Find where the given text appears and provide that cell's center as (x, y) coordinate. 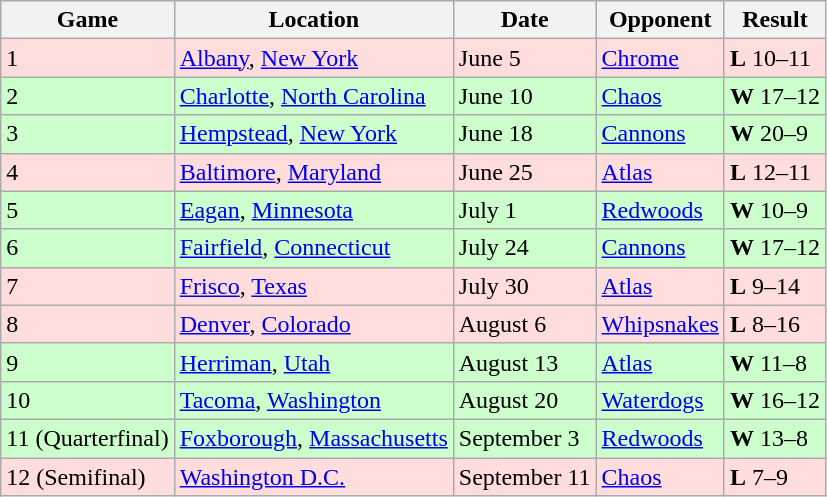
Whipsnakes (660, 324)
August 13 (524, 362)
Date (524, 20)
12 (Semifinal) (88, 477)
Charlotte, North Carolina (314, 96)
11 (Quarterfinal) (88, 438)
4 (88, 172)
Eagan, Minnesota (314, 210)
10 (88, 400)
L 10–11 (774, 58)
July 30 (524, 286)
3 (88, 134)
8 (88, 324)
Game (88, 20)
August 6 (524, 324)
July 24 (524, 248)
August 20 (524, 400)
L 9–14 (774, 286)
9 (88, 362)
Washington D.C. (314, 477)
L 8–16 (774, 324)
Waterdogs (660, 400)
5 (88, 210)
July 1 (524, 210)
L 12–11 (774, 172)
Fairfield, Connecticut (314, 248)
2 (88, 96)
September 11 (524, 477)
Chrome (660, 58)
June 18 (524, 134)
Foxborough, Massachusetts (314, 438)
W 13–8 (774, 438)
Tacoma, Washington (314, 400)
Herriman, Utah (314, 362)
W 16–12 (774, 400)
1 (88, 58)
Denver, Colorado (314, 324)
Location (314, 20)
W 10–9 (774, 210)
September 3 (524, 438)
June 5 (524, 58)
Hempstead, New York (314, 134)
L 7–9 (774, 477)
7 (88, 286)
Baltimore, Maryland (314, 172)
Result (774, 20)
W 20–9 (774, 134)
Frisco, Texas (314, 286)
June 10 (524, 96)
6 (88, 248)
June 25 (524, 172)
W 11–8 (774, 362)
Albany, New York (314, 58)
Opponent (660, 20)
